Provide the [x, y] coordinate of the cell's center where the given text is located.  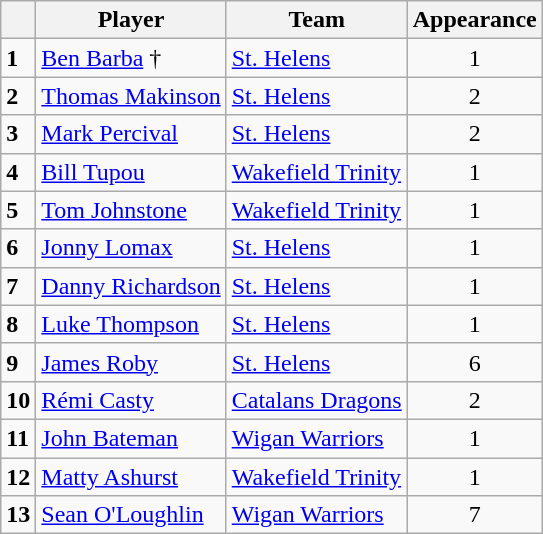
8 [18, 324]
5 [18, 210]
Jonny Lomax [131, 248]
Team [316, 20]
Mark Percival [131, 134]
Catalans Dragons [316, 400]
Appearance [474, 20]
11 [18, 438]
12 [18, 477]
Thomas Makinson [131, 96]
James Roby [131, 362]
Danny Richardson [131, 286]
Bill Tupou [131, 172]
13 [18, 515]
Matty Ashurst [131, 477]
Tom Johnstone [131, 210]
4 [18, 172]
Sean O'Loughlin [131, 515]
Luke Thompson [131, 324]
Ben Barba † [131, 58]
Rémi Casty [131, 400]
9 [18, 362]
3 [18, 134]
10 [18, 400]
Player [131, 20]
John Bateman [131, 438]
